Identify which cell holds the provided text, then report its [x, y] central coordinate. 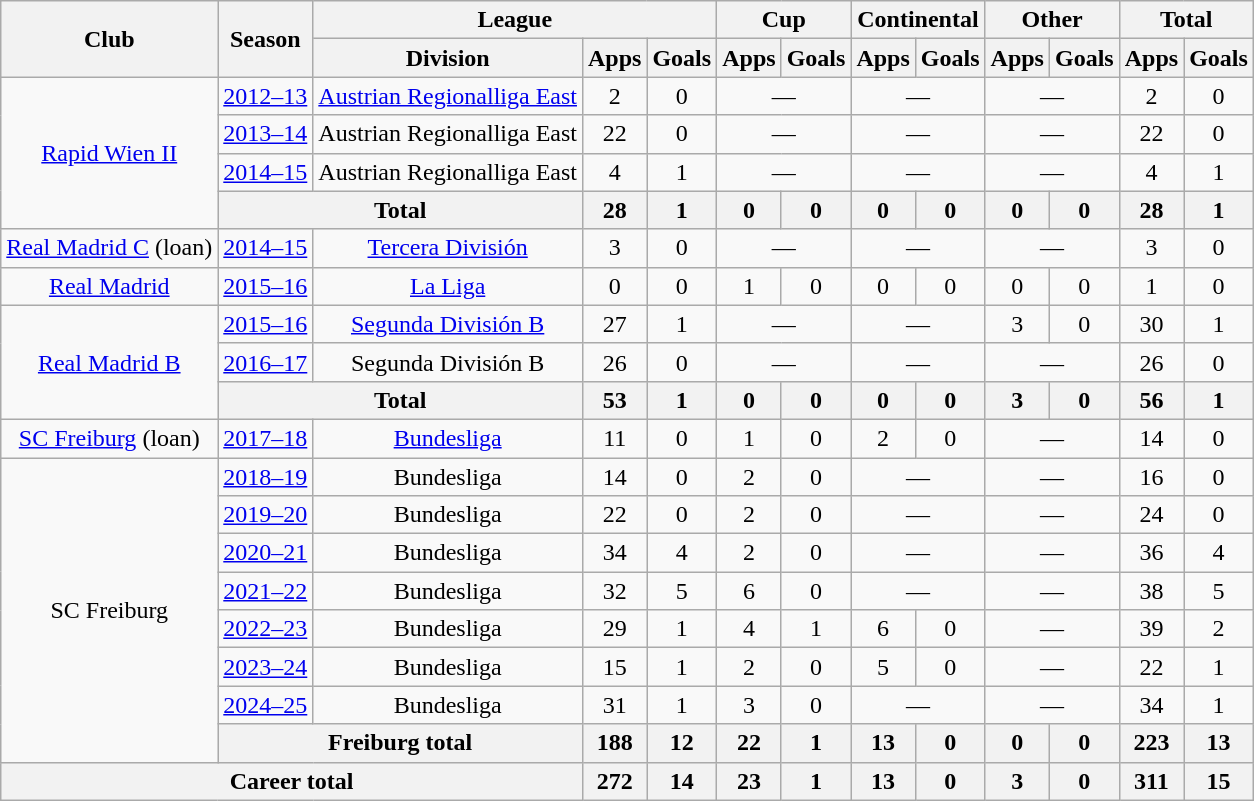
23 [749, 781]
Season [266, 39]
56 [1151, 400]
La Liga [448, 286]
12 [682, 743]
2019–20 [266, 515]
2013–14 [266, 134]
2022–23 [266, 629]
Real Madrid B [110, 362]
36 [1151, 553]
Real Madrid [110, 286]
League [515, 20]
2023–24 [266, 667]
SC Freiburg [110, 610]
272 [614, 781]
2012–13 [266, 96]
2021–22 [266, 591]
30 [1151, 324]
Real Madrid C (loan) [110, 248]
38 [1151, 591]
Division [448, 58]
24 [1151, 515]
223 [1151, 743]
32 [614, 591]
2018–19 [266, 477]
Rapid Wien II [110, 153]
Continental [918, 20]
Freiburg total [400, 743]
53 [614, 400]
SC Freiburg (loan) [110, 438]
Career total [292, 781]
39 [1151, 629]
27 [614, 324]
311 [1151, 781]
188 [614, 743]
2016–17 [266, 362]
2020–21 [266, 553]
Club [110, 39]
31 [614, 705]
Cup [784, 20]
11 [614, 438]
Other [1052, 20]
2024–25 [266, 705]
Tercera División [448, 248]
16 [1151, 477]
2017–18 [266, 438]
29 [614, 629]
